Locate the cell with the specified text and output its [X, Y] center coordinate. 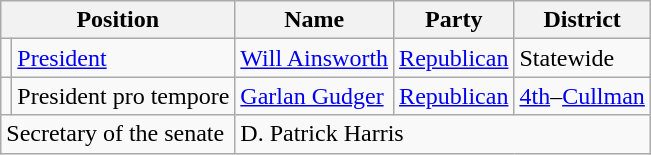
Secretary of the senate [118, 134]
Statewide [582, 58]
Position [118, 20]
D. Patrick Harris [443, 134]
Will Ainsworth [314, 58]
Name [314, 20]
4th–Cullman [582, 96]
District [582, 20]
Party [454, 20]
President [124, 58]
Garlan Gudger [314, 96]
President pro tempore [124, 96]
